From the cell containing the given text, extract its center point as [x, y] coordinate. 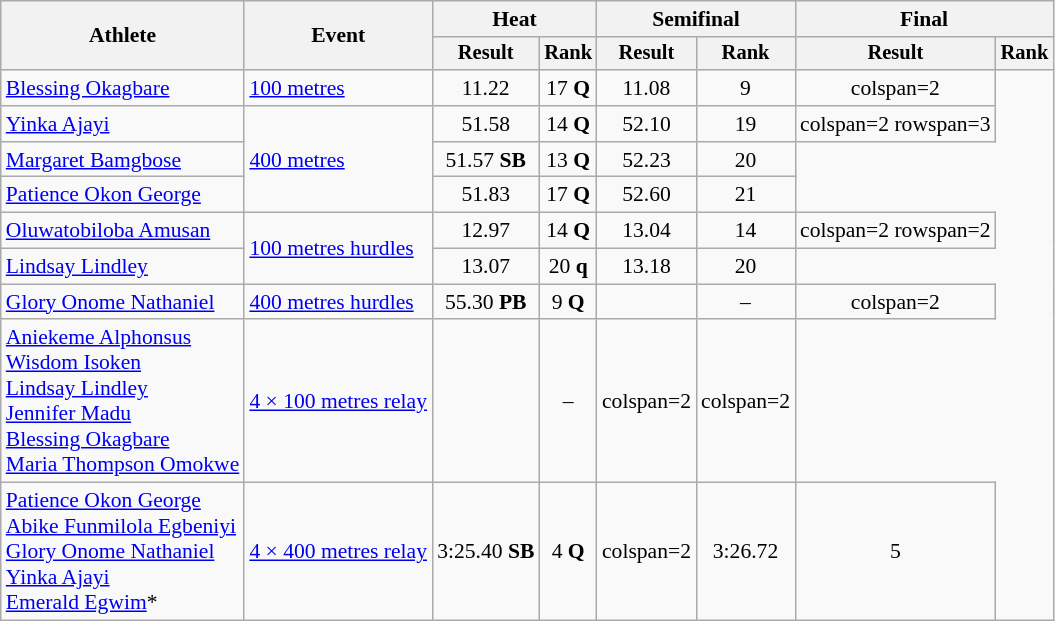
4 × 100 metres relay [338, 402]
100 metres [338, 88]
55.30 PB [486, 302]
11.22 [486, 88]
Patience Okon GeorgeAbike Funmilola EgbeniyiGlory Onome NathanielYinka AjayiEmerald Egwim* [123, 552]
Glory Onome Nathaniel [123, 302]
12.97 [486, 231]
Athlete [123, 36]
52.60 [646, 195]
Margaret Bamgbose [123, 160]
5 [896, 552]
Final [924, 19]
colspan=2 rowspan=3 [896, 124]
21 [746, 195]
Event [338, 36]
3:25.40 SB [486, 552]
52.10 [646, 124]
13.04 [646, 231]
14 [746, 231]
9 [746, 88]
Patience Okon George [123, 195]
400 metres hurdles [338, 302]
13.18 [646, 267]
Lindsay Lindley [123, 267]
400 metres [338, 160]
51.83 [486, 195]
11.08 [646, 88]
4 Q [568, 552]
20 q [568, 267]
Oluwatobiloba Amusan [123, 231]
19 [746, 124]
13.07 [486, 267]
9 Q [568, 302]
Aniekeme AlphonsusWisdom IsokenLindsay LindleyJennifer MaduBlessing OkagbareMaria Thompson Omokwe [123, 402]
Heat [514, 19]
51.58 [486, 124]
Yinka Ajayi [123, 124]
52.23 [646, 160]
colspan=2 rowspan=2 [896, 231]
51.57 SB [486, 160]
3:26.72 [746, 552]
Semifinal [696, 19]
4 × 400 metres relay [338, 552]
13 Q [568, 160]
Blessing Okagbare [123, 88]
100 metres hurdles [338, 248]
